Locate the cell with the specified text and output its (X, Y) center coordinate. 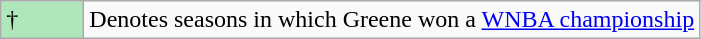
† (42, 20)
Denotes seasons in which Greene won a WNBA championship (392, 20)
